For the text-containing cell, return its midpoint in [X, Y] coordinate format. 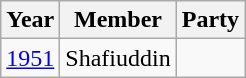
Year [30, 20]
Member [118, 20]
Shafiuddin [118, 58]
Party [210, 20]
1951 [30, 58]
